Scan for the cell matching the given text and deliver its [x, y] coordinate at center. 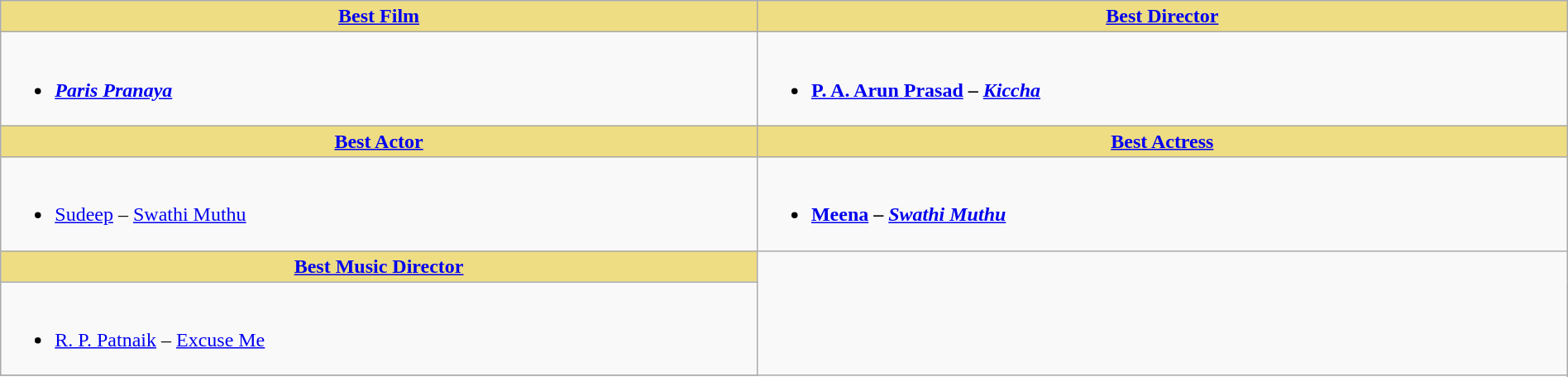
Sudeep – Swathi Muthu [379, 203]
Best Music Director [379, 266]
Meena – Swathi Muthu [1162, 203]
Best Actress [1162, 141]
Paris Pranaya [379, 79]
Best Director [1162, 17]
Best Actor [379, 141]
R. P. Patnaik – Excuse Me [379, 329]
Best Film [379, 17]
P. A. Arun Prasad – Kiccha [1162, 79]
